Pinpoint the cell where the given text exists, returning its (x, y) midpoint coordinate. 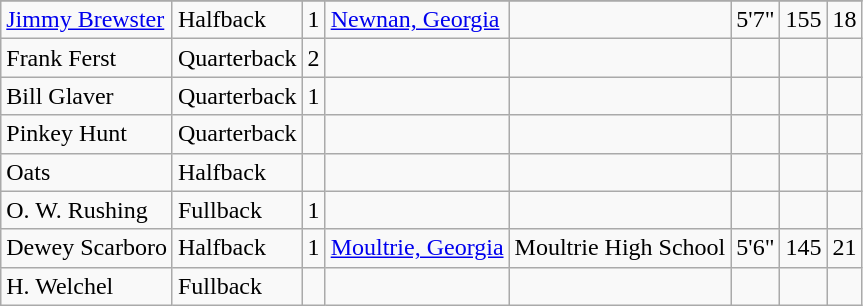
Moultrie High School (620, 248)
5'6" (756, 248)
21 (844, 248)
Dewey Scarboro (87, 248)
Moultrie, Georgia (417, 248)
18 (844, 20)
5'7" (756, 20)
O. W. Rushing (87, 210)
Newnan, Georgia (417, 20)
145 (804, 248)
2 (314, 58)
H. Welchel (87, 286)
Pinkey Hunt (87, 134)
Oats (87, 172)
Jimmy Brewster (87, 20)
Frank Ferst (87, 58)
Bill Glaver (87, 96)
155 (804, 20)
